Pinpoint the cell where the given text exists, returning its (X, Y) midpoint coordinate. 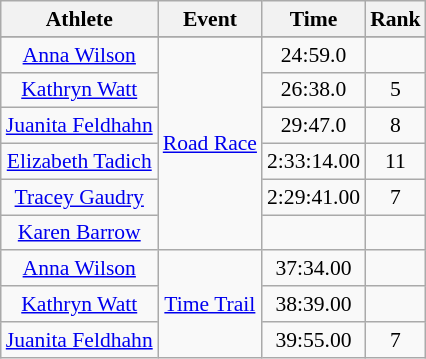
Karen Barrow (80, 233)
Time Trail (210, 304)
Rank (396, 19)
Athlete (80, 19)
39:55.00 (314, 340)
5 (396, 90)
24:59.0 (314, 55)
8 (396, 126)
37:34.00 (314, 269)
Event (210, 19)
Elizabeth Tadich (80, 162)
26:38.0 (314, 90)
2:29:41.00 (314, 197)
Time (314, 19)
29:47.0 (314, 126)
Road Race (210, 144)
11 (396, 162)
38:39.00 (314, 304)
2:33:14.00 (314, 162)
Tracey Gaudry (80, 197)
